Extract the (x, y) coordinate from the center of the cell holding the provided text.  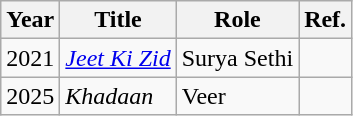
2021 (30, 58)
Year (30, 20)
Title (118, 20)
Khadaan (118, 96)
Surya Sethi (237, 58)
Veer (237, 96)
2025 (30, 96)
Jeet Ki Zid (118, 58)
Role (237, 20)
Ref. (326, 20)
